From the cell containing the given text, extract its center point as (X, Y) coordinate. 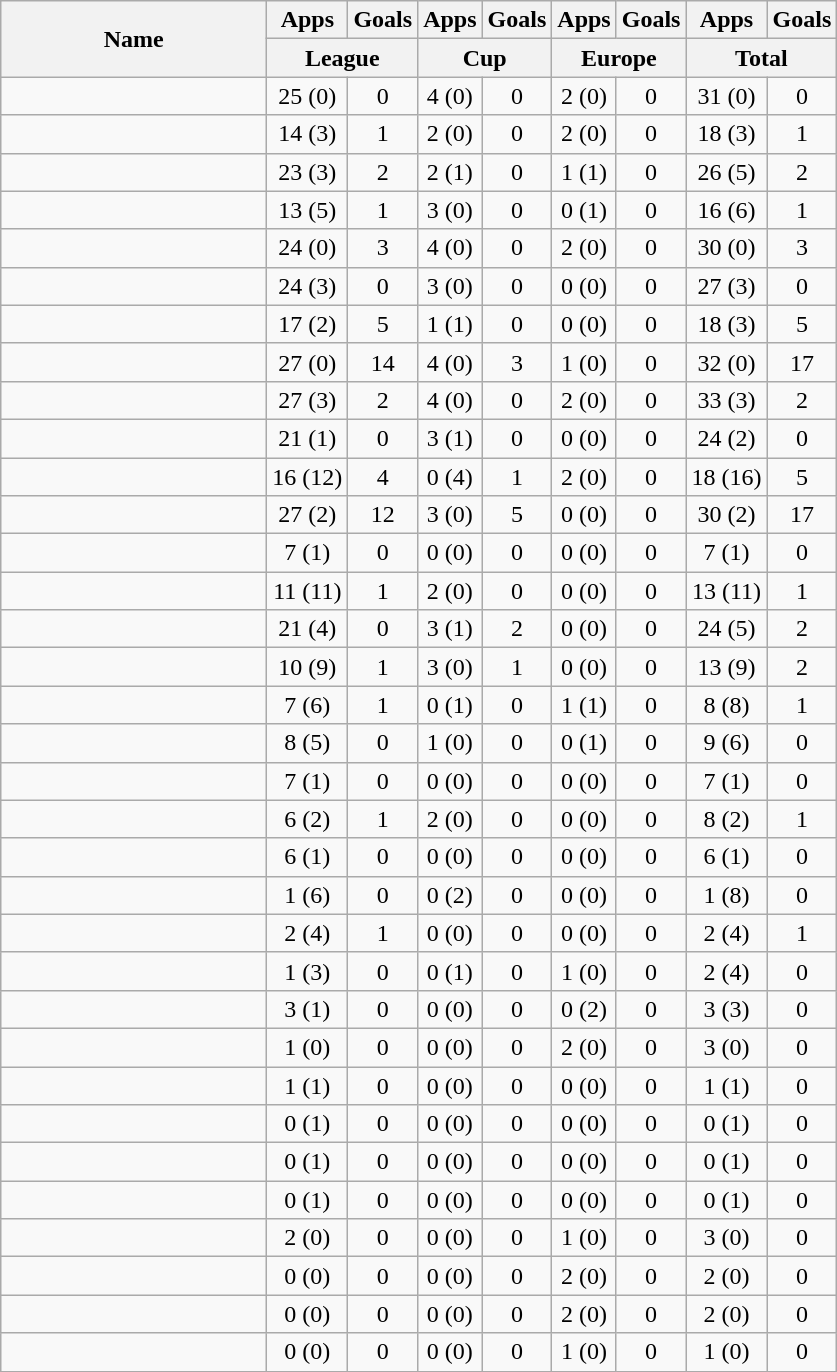
24 (0) (308, 248)
League (342, 58)
11 (11) (308, 591)
25 (0) (308, 96)
27 (0) (308, 362)
7 (6) (308, 705)
16 (12) (308, 477)
17 (2) (308, 324)
2 (1) (450, 172)
23 (3) (308, 172)
31 (0) (726, 96)
26 (5) (726, 172)
32 (0) (726, 362)
6 (2) (308, 819)
9 (6) (726, 743)
27 (2) (308, 515)
8 (2) (726, 819)
4 (383, 477)
30 (0) (726, 248)
30 (2) (726, 515)
24 (2) (726, 438)
24 (5) (726, 629)
24 (3) (308, 286)
Europe (619, 58)
0 (4) (450, 477)
13 (11) (726, 591)
1 (6) (308, 895)
8 (8) (726, 705)
10 (9) (308, 667)
18 (16) (726, 477)
21 (4) (308, 629)
14 (3) (308, 134)
21 (1) (308, 438)
13 (9) (726, 667)
Cup (485, 58)
33 (3) (726, 400)
3 (3) (726, 1009)
14 (383, 362)
13 (5) (308, 210)
12 (383, 515)
Name (134, 39)
1 (3) (308, 971)
8 (5) (308, 743)
1 (8) (726, 895)
Total (762, 58)
16 (6) (726, 210)
